Output the (X, Y) coordinate of the center of the cell containing the given text.  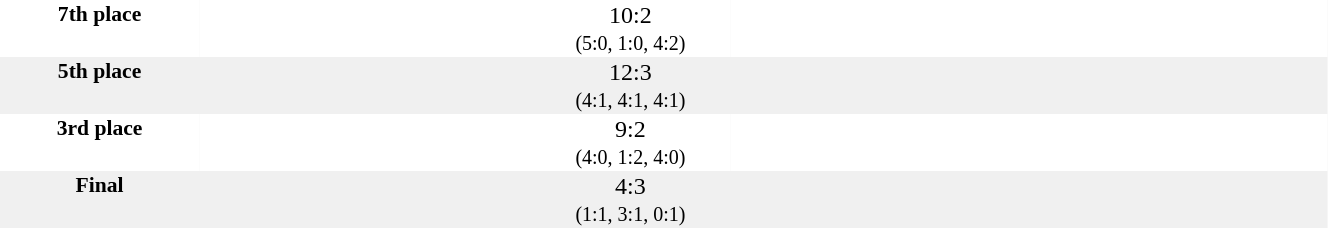
4:3(1:1, 3:1, 0:1) (630, 200)
9:2(4:0, 1:2, 4:0) (630, 142)
Final (100, 200)
3rd place (100, 142)
7th place (100, 28)
5th place (100, 86)
12:3(4:1, 4:1, 4:1) (630, 86)
10:2(5:0, 1:0, 4:2) (630, 28)
